Search for the cell housing the specified text and yield its [x, y] center coordinate. 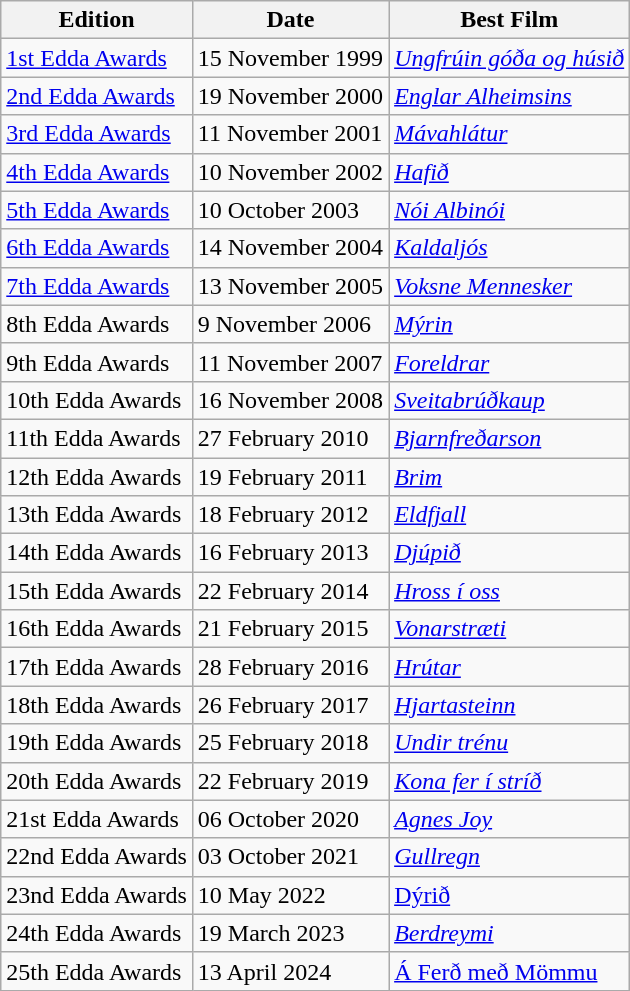
10 May 2022 [290, 895]
Berdreymi [510, 933]
17th Edda Awards [97, 667]
9th Edda Awards [97, 362]
11 November 2001 [290, 134]
12th Edda Awards [97, 477]
14 November 2004 [290, 248]
13 April 2024 [290, 971]
1st Edda Awards [97, 58]
10 October 2003 [290, 210]
Kaldaljós [510, 248]
06 October 2020 [290, 819]
Voksne Mennesker [510, 286]
Hrútar [510, 667]
Hjartasteinn [510, 705]
Hafið [510, 172]
11th Edda Awards [97, 438]
10 November 2002 [290, 172]
10th Edda Awards [97, 400]
Á Ferð með Mömmu [510, 971]
Englar Alheimsins [510, 96]
19 March 2023 [290, 933]
Foreldrar [510, 362]
27 February 2010 [290, 438]
18 February 2012 [290, 515]
19 February 2011 [290, 477]
25 February 2018 [290, 743]
15th Edda Awards [97, 591]
21st Edda Awards [97, 819]
Mávahlátur [510, 134]
6th Edda Awards [97, 248]
Brim [510, 477]
Ungfrúin góða og húsið [510, 58]
Dýrið [510, 895]
5th Edda Awards [97, 210]
22nd Edda Awards [97, 857]
Vonarstræti [510, 629]
03 October 2021 [290, 857]
28 February 2016 [290, 667]
8th Edda Awards [97, 324]
Date [290, 20]
22 February 2019 [290, 781]
20th Edda Awards [97, 781]
Mýrin [510, 324]
4th Edda Awards [97, 172]
16th Edda Awards [97, 629]
19 November 2000 [290, 96]
Edition [97, 20]
13th Edda Awards [97, 515]
16 February 2013 [290, 553]
3rd Edda Awards [97, 134]
Undir trénu [510, 743]
9 November 2006 [290, 324]
11 November 2007 [290, 362]
19th Edda Awards [97, 743]
Gullregn [510, 857]
23nd Edda Awards [97, 895]
7th Edda Awards [97, 286]
21 February 2015 [290, 629]
25th Edda Awards [97, 971]
18th Edda Awards [97, 705]
16 November 2008 [290, 400]
Bjarnfreðarson [510, 438]
Hross í oss [510, 591]
13 November 2005 [290, 286]
Agnes Joy [510, 819]
Sveitabrúðkaup [510, 400]
22 February 2014 [290, 591]
Kona fer í stríð [510, 781]
26 February 2017 [290, 705]
15 November 1999 [290, 58]
Djúpið [510, 553]
2nd Edda Awards [97, 96]
Nói Albinói [510, 210]
14th Edda Awards [97, 553]
Best Film [510, 20]
Eldfjall [510, 515]
24th Edda Awards [97, 933]
